From the cell containing the given text, extract its center point as [X, Y] coordinate. 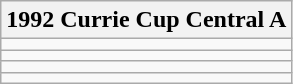
1992 Currie Cup Central A [146, 20]
